Extract the (x, y) coordinate from the center of the cell holding the provided text.  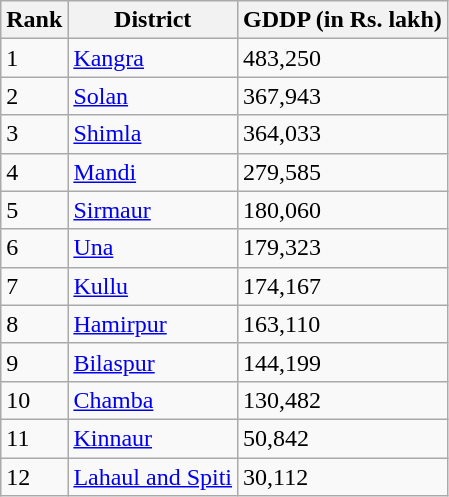
163,110 (343, 324)
9 (34, 362)
Kullu (153, 286)
Lahaul and Spiti (153, 477)
7 (34, 286)
Una (153, 248)
Sirmaur (153, 210)
District (153, 20)
Solan (153, 96)
30,112 (343, 477)
1 (34, 58)
483,250 (343, 58)
3 (34, 134)
180,060 (343, 210)
Shimla (153, 134)
179,323 (343, 248)
Kinnaur (153, 438)
50,842 (343, 438)
364,033 (343, 134)
10 (34, 400)
2 (34, 96)
8 (34, 324)
Hamirpur (153, 324)
Bilaspur (153, 362)
Kangra (153, 58)
Mandi (153, 172)
279,585 (343, 172)
11 (34, 438)
Chamba (153, 400)
6 (34, 248)
130,482 (343, 400)
367,943 (343, 96)
Rank (34, 20)
12 (34, 477)
GDDP (in Rs. lakh) (343, 20)
4 (34, 172)
174,167 (343, 286)
5 (34, 210)
144,199 (343, 362)
